From the cell containing the given text, extract its center point as [X, Y] coordinate. 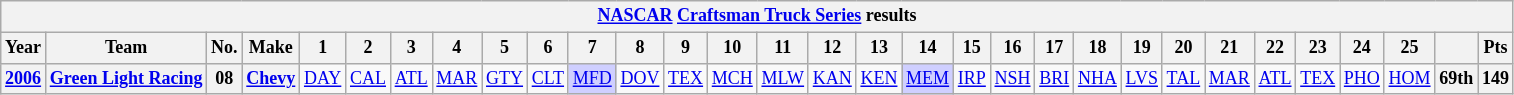
DOV [640, 78]
12 [832, 48]
1 [323, 48]
69th [1456, 78]
MCH [732, 78]
KEN [879, 78]
16 [1012, 48]
KAN [832, 78]
Chevy [271, 78]
6 [548, 48]
NHA [1098, 78]
17 [1054, 48]
NSH [1012, 78]
4 [457, 48]
5 [505, 48]
NASCAR Craftsman Truck Series results [758, 16]
Year [24, 48]
2006 [24, 78]
10 [732, 48]
IRP [972, 78]
19 [1142, 48]
CLT [548, 78]
GTY [505, 78]
PHO [1362, 78]
9 [686, 48]
Team [126, 48]
21 [1229, 48]
HOM [1410, 78]
BRI [1054, 78]
TAL [1183, 78]
20 [1183, 48]
DAY [323, 78]
7 [592, 48]
LVS [1142, 78]
CAL [368, 78]
13 [879, 48]
25 [1410, 48]
18 [1098, 48]
2 [368, 48]
MEM [928, 78]
14 [928, 48]
22 [1275, 48]
Make [271, 48]
Pts [1496, 48]
24 [1362, 48]
15 [972, 48]
149 [1496, 78]
MLW [782, 78]
No. [224, 48]
MFD [592, 78]
Green Light Racing [126, 78]
23 [1318, 48]
08 [224, 78]
3 [411, 48]
11 [782, 48]
8 [640, 48]
